For the text-containing cell, return its midpoint in [X, Y] coordinate format. 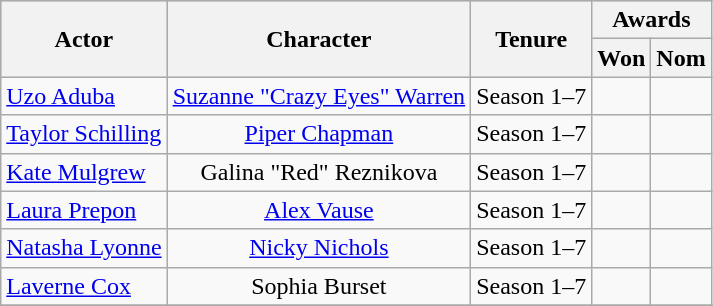
Taylor Schilling [84, 134]
Tenure [532, 39]
Natasha Lyonne [84, 248]
Sophia Burset [319, 286]
Won [622, 58]
Suzanne "Crazy Eyes" Warren [319, 96]
Kate Mulgrew [84, 172]
Piper Chapman [319, 134]
Awards [652, 20]
Uzo Aduba [84, 96]
Character [319, 39]
Laverne Cox [84, 286]
Nom [681, 58]
Nicky Nichols [319, 248]
Alex Vause [319, 210]
Actor [84, 39]
Galina "Red" Reznikova [319, 172]
Laura Prepon [84, 210]
